Capture the cell that displays the provided text and extract its (X, Y) central coordinate. 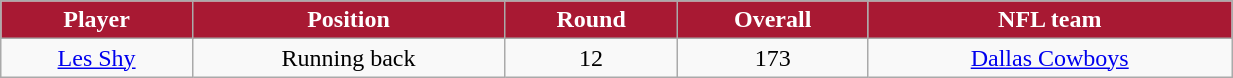
12 (592, 58)
Player (97, 20)
Running back (348, 58)
Dallas Cowboys (1050, 58)
Round (592, 20)
Overall (773, 20)
173 (773, 58)
Les Shy (97, 58)
NFL team (1050, 20)
Position (348, 20)
